Locate the cell with the specified text and output its [X, Y] center coordinate. 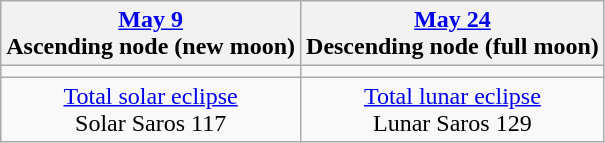
Total lunar eclipseLunar Saros 129 [453, 110]
Total solar eclipseSolar Saros 117 [151, 110]
May 24Descending node (full moon) [453, 34]
May 9Ascending node (new moon) [151, 34]
